Search for the cell housing the specified text and yield its [x, y] center coordinate. 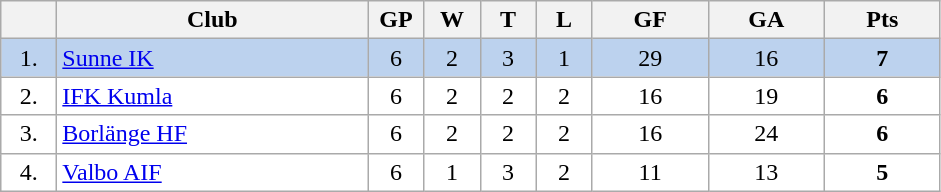
Pts [882, 20]
T [508, 20]
Club [212, 20]
11 [650, 172]
3. [29, 134]
29 [650, 58]
7 [882, 58]
4. [29, 172]
5 [882, 172]
GF [650, 20]
L [564, 20]
24 [766, 134]
Sunne IK [212, 58]
Borlänge HF [212, 134]
1. [29, 58]
13 [766, 172]
W [452, 20]
GA [766, 20]
2. [29, 96]
IFK Kumla [212, 96]
Valbo AIF [212, 172]
19 [766, 96]
GP [396, 20]
